Return [X, Y] of the center of cell containing provided text 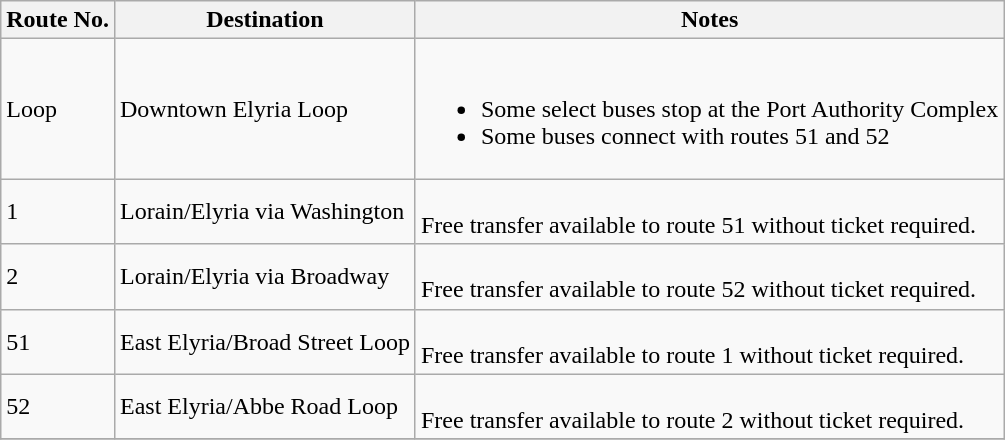
Loop [58, 109]
2 [58, 276]
Free transfer available to route 52 without ticket required. [709, 276]
East Elyria/Broad Street Loop [264, 342]
Downtown Elyria Loop [264, 109]
52 [58, 406]
Destination [264, 20]
Some select buses stop at the Port Authority ComplexSome buses connect with routes 51 and 52 [709, 109]
51 [58, 342]
Free transfer available to route 51 without ticket required. [709, 212]
Notes [709, 20]
East Elyria/Abbe Road Loop [264, 406]
Lorain/Elyria via Broadway [264, 276]
Route No. [58, 20]
1 [58, 212]
Lorain/Elyria via Washington [264, 212]
Free transfer available to route 2 without ticket required. [709, 406]
Free transfer available to route 1 without ticket required. [709, 342]
